Search for the cell housing the specified text and yield its (X, Y) center coordinate. 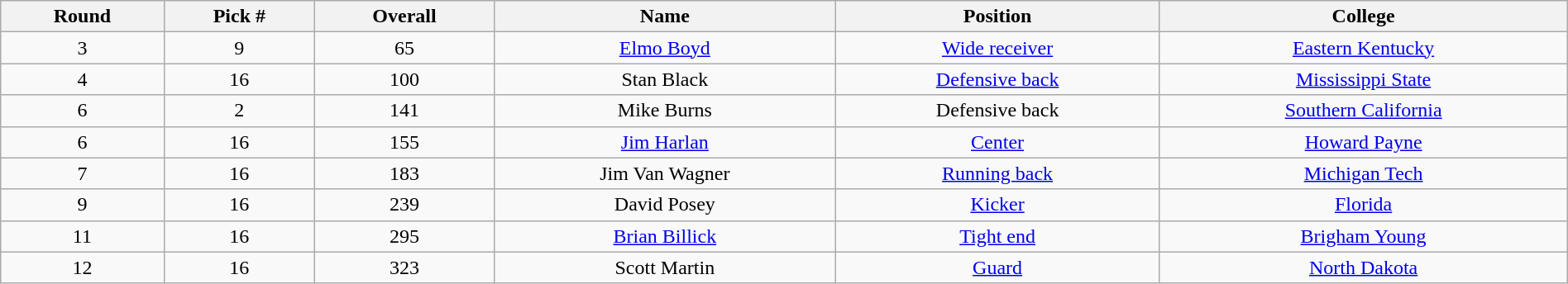
Overall (405, 17)
Florida (1363, 205)
7 (83, 173)
Brian Billick (665, 236)
Eastern Kentucky (1363, 48)
Brigham Young (1363, 236)
155 (405, 142)
Mike Burns (665, 111)
100 (405, 79)
65 (405, 48)
3 (83, 48)
Pick # (240, 17)
Southern California (1363, 111)
239 (405, 205)
Elmo Boyd (665, 48)
College (1363, 17)
Wide receiver (997, 48)
Tight end (997, 236)
183 (405, 173)
North Dakota (1363, 267)
2 (240, 111)
Center (997, 142)
141 (405, 111)
295 (405, 236)
Jim Van Wagner (665, 173)
11 (83, 236)
4 (83, 79)
Howard Payne (1363, 142)
Stan Black (665, 79)
Jim Harlan (665, 142)
Position (997, 17)
Guard (997, 267)
Round (83, 17)
David Posey (665, 205)
Michigan Tech (1363, 173)
Scott Martin (665, 267)
Kicker (997, 205)
12 (83, 267)
323 (405, 267)
Running back (997, 173)
Name (665, 17)
Mississippi State (1363, 79)
